Return (x, y) of the center of cell containing provided text 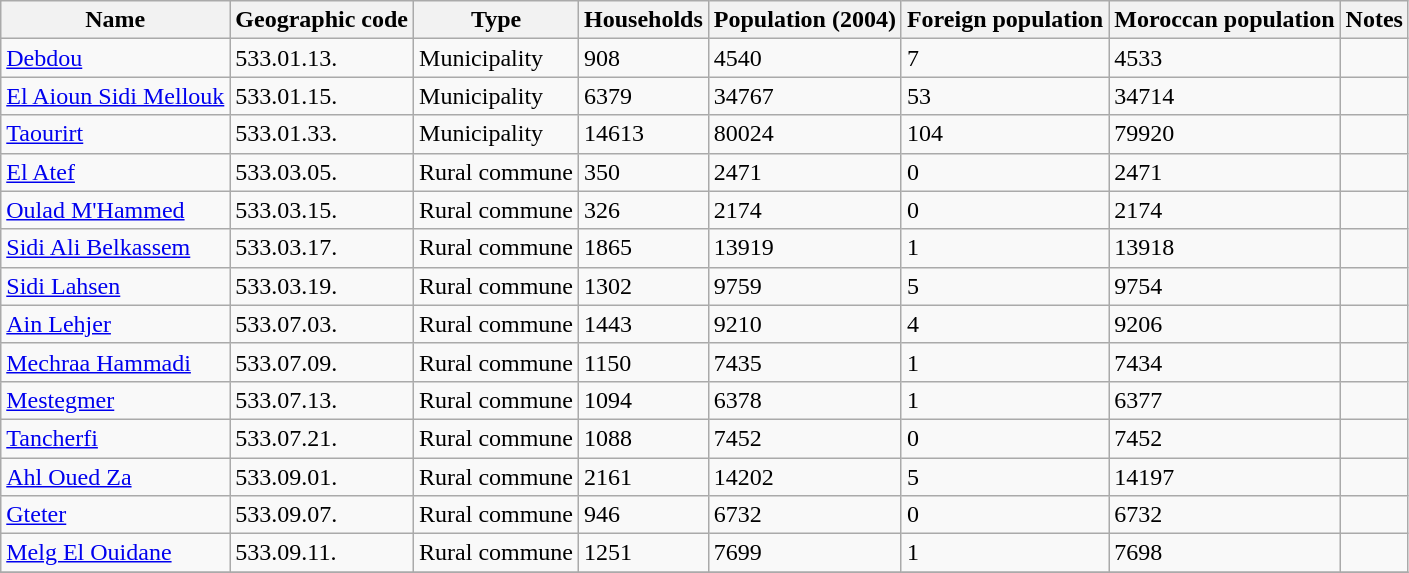
El Atef (116, 172)
Mestegmer (116, 400)
Debdou (116, 58)
Population (2004) (804, 20)
80024 (804, 134)
Melg El Ouidane (116, 553)
533.01.15. (322, 96)
1094 (644, 400)
533.07.21. (322, 438)
6377 (1224, 400)
1251 (644, 553)
Notes (1374, 20)
Ahl Oued Za (116, 477)
79920 (1224, 134)
13918 (1224, 248)
2161 (644, 477)
Taourirt (116, 134)
Geographic code (322, 20)
350 (644, 172)
Mechraa Hammadi (116, 362)
34767 (804, 96)
533.09.11. (322, 553)
6379 (644, 96)
53 (1004, 96)
533.01.13. (322, 58)
Tancherfi (116, 438)
533.03.19. (322, 286)
4533 (1224, 58)
533.07.09. (322, 362)
7 (1004, 58)
1150 (644, 362)
Name (116, 20)
7435 (804, 362)
533.07.13. (322, 400)
13919 (804, 248)
Sidi Lahsen (116, 286)
9210 (804, 324)
1865 (644, 248)
4540 (804, 58)
9754 (1224, 286)
Households (644, 20)
533.09.01. (322, 477)
533.09.07. (322, 515)
9759 (804, 286)
1443 (644, 324)
946 (644, 515)
Oulad M'Hammed (116, 210)
Type (496, 20)
14197 (1224, 477)
326 (644, 210)
533.01.33. (322, 134)
14202 (804, 477)
533.03.05. (322, 172)
9206 (1224, 324)
34714 (1224, 96)
6378 (804, 400)
Moroccan population (1224, 20)
1088 (644, 438)
7698 (1224, 553)
533.03.17. (322, 248)
7699 (804, 553)
1302 (644, 286)
908 (644, 58)
14613 (644, 134)
Foreign population (1004, 20)
7434 (1224, 362)
Sidi Ali Belkassem (116, 248)
El Aioun Sidi Mellouk (116, 96)
Ain Lehjer (116, 324)
533.07.03. (322, 324)
533.03.15. (322, 210)
Gteter (116, 515)
4 (1004, 324)
104 (1004, 134)
